Output the [X, Y] coordinate of the center of the cell containing the given text.  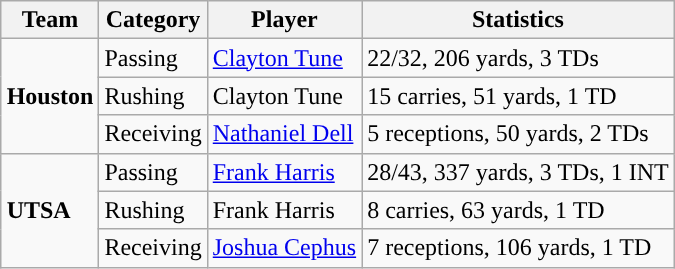
28/43, 337 yards, 3 TDs, 1 INT [518, 172]
22/32, 206 yards, 3 TDs [518, 58]
7 receptions, 106 yards, 1 TD [518, 248]
Category [153, 20]
15 carries, 51 yards, 1 TD [518, 96]
8 carries, 63 yards, 1 TD [518, 210]
Player [284, 20]
Team [50, 20]
Nathaniel Dell [284, 134]
Joshua Cephus [284, 248]
Statistics [518, 20]
UTSA [50, 210]
5 receptions, 50 yards, 2 TDs [518, 134]
Houston [50, 96]
